Provide the [X, Y] coordinate of the cell's center where the given text is located.  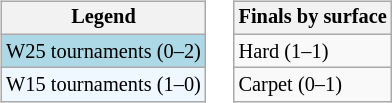
Finals by surface [313, 18]
Carpet (0–1) [313, 85]
W15 tournaments (1–0) [103, 85]
W25 tournaments (0–2) [103, 51]
Hard (1–1) [313, 51]
Legend [103, 18]
